Scan for the cell matching the given text and deliver its (x, y) coordinate at center. 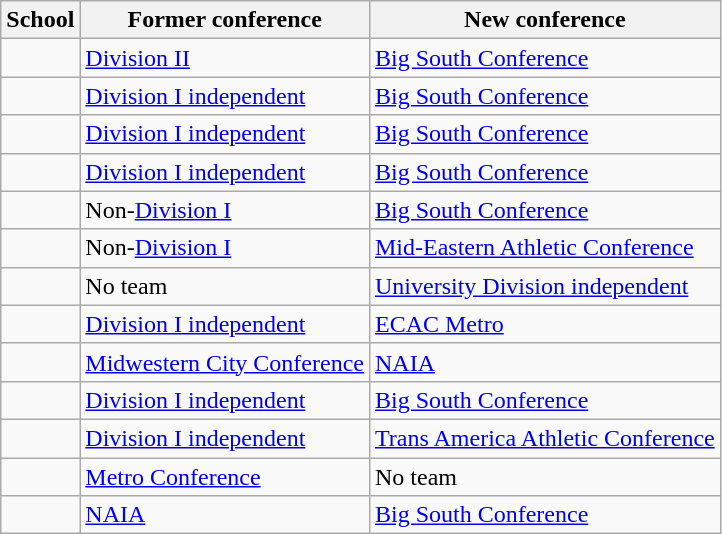
School (40, 20)
Trans America Athletic Conference (544, 438)
ECAC Metro (544, 324)
University Division independent (544, 286)
Mid-Eastern Athletic Conference (544, 248)
Metro Conference (225, 477)
Former conference (225, 20)
Division II (225, 58)
Midwestern City Conference (225, 362)
New conference (544, 20)
